Determine the [X, Y] coordinate at the center of the cell enclosing the given text.  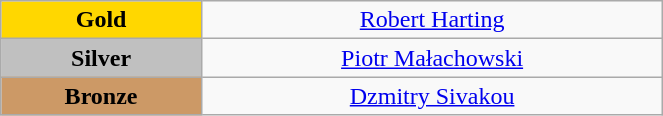
Bronze [102, 96]
Silver [102, 58]
Dzmitry Sivakou [432, 96]
Piotr Małachowski [432, 58]
Robert Harting [432, 20]
Gold [102, 20]
